Determine the (X, Y) coordinate at the center of the cell enclosing the given text.  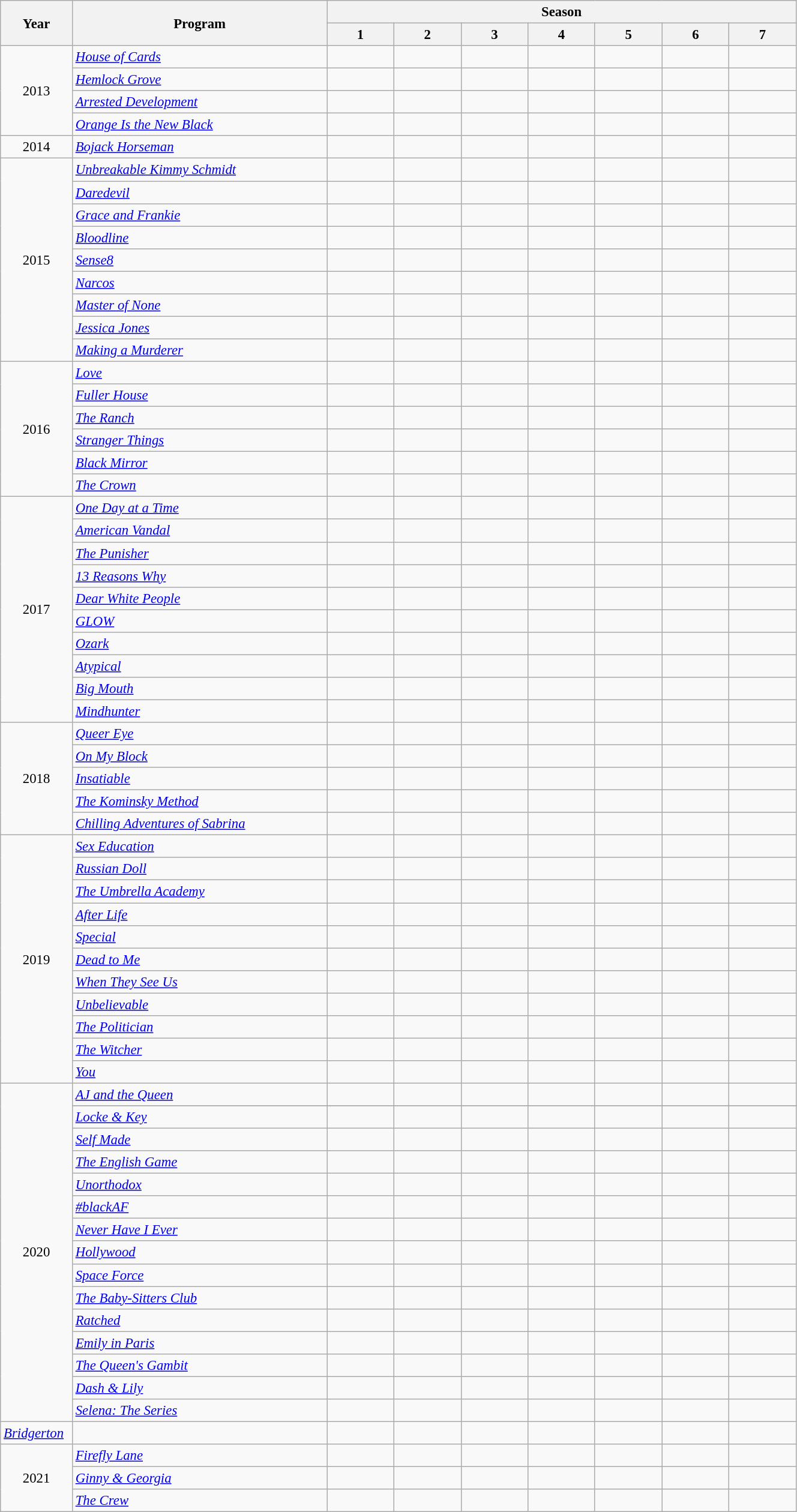
Season (562, 12)
Unbelievable (199, 1004)
Bojack Horseman (199, 147)
Bloodline (199, 238)
7 (763, 35)
Locke & Key (199, 1117)
The Baby-Sitters Club (199, 1298)
2015 (37, 260)
Hollywood (199, 1253)
3 (495, 35)
Year (37, 23)
Space Force (199, 1275)
Jessica Jones (199, 328)
The Crew (199, 1501)
Russian Doll (199, 869)
Bridgerton (37, 1433)
2019 (37, 959)
Chilling Adventures of Sabrina (199, 824)
Black Mirror (199, 463)
2016 (37, 429)
Narcos (199, 283)
The Politician (199, 1027)
5 (628, 35)
Orange Is the New Black (199, 125)
2013 (37, 91)
Making a Murderer (199, 350)
Dash & Lily (199, 1388)
Atypical (199, 666)
2021 (37, 1478)
Arrested Development (199, 102)
Love (199, 373)
House of Cards (199, 57)
Selena: The Series (199, 1411)
Never Have I Ever (199, 1230)
4 (562, 35)
2 (427, 35)
Fuller House (199, 395)
The Umbrella Academy (199, 892)
Insatiable (199, 779)
Hemlock Grove (199, 80)
Sex Education (199, 847)
Dear White People (199, 598)
Ginny & Georgia (199, 1478)
Unbreakable Kimmy Schmidt (199, 170)
American Vandal (199, 531)
The Punisher (199, 553)
You (199, 1072)
Mindhunter (199, 711)
Ratched (199, 1320)
The Ranch (199, 418)
Emily in Paris (199, 1343)
Grace and Frankie (199, 215)
The Crown (199, 485)
2020 (37, 1252)
One Day at a Time (199, 508)
Big Mouth (199, 689)
2014 (37, 147)
Dead to Me (199, 959)
Unorthodox (199, 1185)
Sense8 (199, 260)
Queer Eye (199, 734)
#blackAF (199, 1207)
1 (361, 35)
2018 (37, 779)
AJ and the Queen (199, 1094)
The Kominsky Method (199, 802)
Firefly Lane (199, 1456)
Special (199, 937)
Stranger Things (199, 440)
After Life (199, 914)
GLOW (199, 621)
6 (696, 35)
Daredevil (199, 193)
The Queen's Gambit (199, 1366)
On My Block (199, 757)
Ozark (199, 644)
The Witcher (199, 1049)
When They See Us (199, 982)
The English Game (199, 1162)
Self Made (199, 1140)
13 Reasons Why (199, 576)
2017 (37, 610)
Master of None (199, 305)
Program (199, 23)
